Search for the cell housing the specified text and yield its [X, Y] center coordinate. 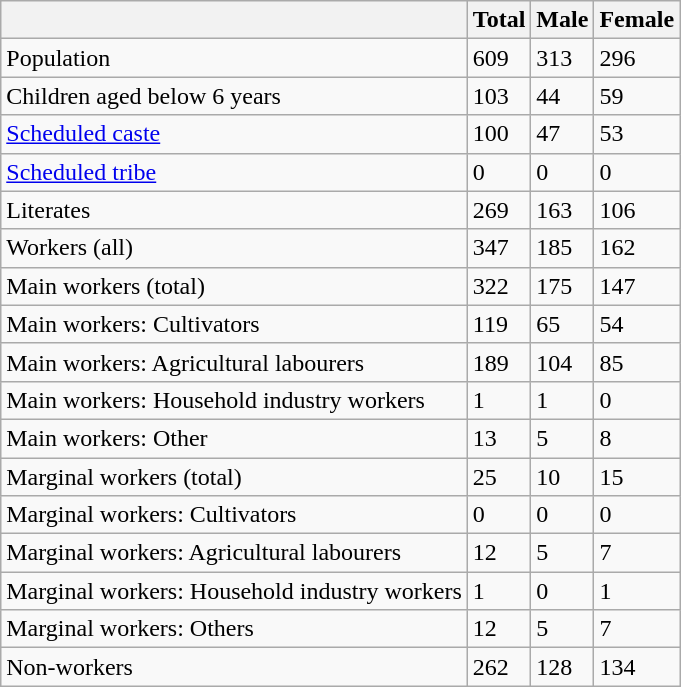
106 [637, 210]
104 [562, 362]
269 [499, 210]
313 [562, 58]
Total [499, 20]
85 [637, 362]
Population [234, 58]
10 [562, 477]
Workers (all) [234, 248]
Marginal workers: Agricultural labourers [234, 553]
Main workers: Other [234, 438]
8 [637, 438]
347 [499, 248]
Literates [234, 210]
47 [562, 134]
25 [499, 477]
Male [562, 20]
Main workers: Household industry workers [234, 400]
Children aged below 6 years [234, 96]
Main workers (total) [234, 286]
15 [637, 477]
Marginal workers: Household industry workers [234, 591]
162 [637, 248]
262 [499, 667]
189 [499, 362]
119 [499, 324]
175 [562, 286]
Marginal workers (total) [234, 477]
65 [562, 324]
13 [499, 438]
Marginal workers: Others [234, 629]
Main workers: Agricultural labourers [234, 362]
53 [637, 134]
185 [562, 248]
Female [637, 20]
163 [562, 210]
54 [637, 324]
59 [637, 96]
Main workers: Cultivators [234, 324]
100 [499, 134]
44 [562, 96]
128 [562, 667]
Scheduled tribe [234, 172]
103 [499, 96]
134 [637, 667]
Scheduled caste [234, 134]
Non-workers [234, 667]
322 [499, 286]
147 [637, 286]
609 [499, 58]
296 [637, 58]
Marginal workers: Cultivators [234, 515]
